Return the (X, Y) coordinate for the center point of the cell that contains the specified text.  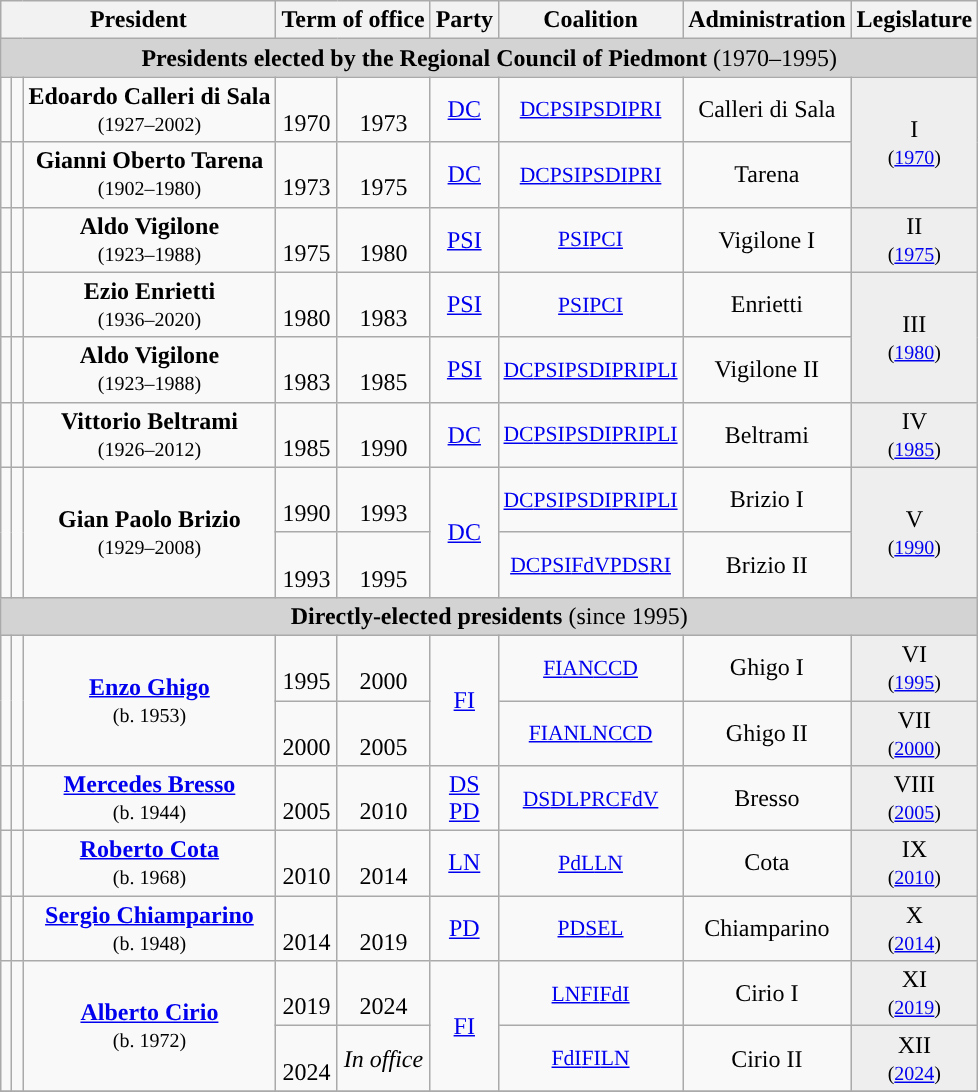
President (138, 20)
Bresso (767, 798)
Term of office (353, 20)
Vigilone II (767, 370)
Party (464, 20)
VII (2000) (914, 732)
PDSEL (590, 928)
Gian Paolo Brizio(1929–2008) (150, 532)
DSDLPRCFdV (590, 798)
FIANCCD (590, 668)
Administration (767, 20)
Brizio II (767, 564)
Directly-elected presidents (since 1995) (490, 616)
X (2014) (914, 928)
Enrietti (767, 304)
IV (1985) (914, 434)
Ghigo I (767, 668)
LN (464, 864)
Calleri di Sala (767, 110)
Presidents elected by the Regional Council of Piedmont (1970–1995) (490, 58)
Roberto Cota(b. 1968) (150, 864)
IX (2010) (914, 864)
Alberto Cirio(b. 1972) (150, 1026)
In office (384, 1058)
PdLLN (590, 864)
Beltrami (767, 434)
1970 (306, 110)
XI (2019) (914, 994)
LNFIFdI (590, 994)
Chiamparino (767, 928)
VI (1995) (914, 668)
Vittorio Beltrami(1926–2012) (150, 434)
Vigilone I (767, 240)
DSPD (464, 798)
I (1970) (914, 142)
II (1975) (914, 240)
Cirio II (767, 1058)
PD (464, 928)
Coalition (590, 20)
DCPSIFdVPDSRI (590, 564)
Cirio I (767, 994)
III (1980) (914, 337)
V (1990) (914, 532)
Edoardo Calleri di Sala(1927–2002) (150, 110)
FdIFILN (590, 1058)
Enzo Ghigo(b. 1953) (150, 700)
Brizio I (767, 500)
Legislature (914, 20)
Tarena (767, 174)
Ghigo II (767, 732)
Gianni Oberto Tarena(1902–1980) (150, 174)
XII (2024) (914, 1058)
Sergio Chiamparino(b. 1948) (150, 928)
Mercedes Bresso(b. 1944) (150, 798)
VIII (2005) (914, 798)
Ezio Enrietti(1936–2020) (150, 304)
FIANLNCCD (590, 732)
Cota (767, 864)
